Search for the cell housing the specified text and yield its (X, Y) center coordinate. 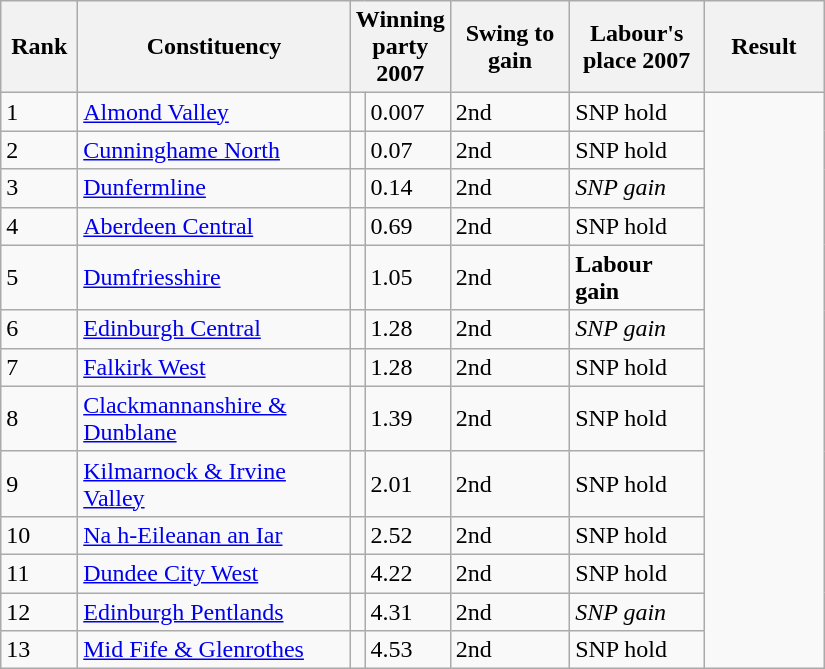
Labour gain (637, 278)
4 (40, 226)
4.31 (408, 611)
Winning party 2007 (400, 47)
13 (40, 650)
1.05 (408, 278)
11 (40, 573)
2.52 (408, 535)
0.07 (408, 150)
1.39 (408, 418)
0.007 (408, 112)
Almond Valley (214, 112)
2 (40, 150)
7 (40, 367)
Dundee City West (214, 573)
Cunninghame North (214, 150)
Rank (40, 47)
5 (40, 278)
Kilmarnock & Irvine Valley (214, 484)
0.14 (408, 188)
Edinburgh Central (214, 329)
Result (764, 47)
2.01 (408, 484)
0.69 (408, 226)
8 (40, 418)
3 (40, 188)
Falkirk West (214, 367)
Edinburgh Pentlands (214, 611)
1 (40, 112)
4.53 (408, 650)
Clackmannanshire & Dunblane (214, 418)
Dumfriesshire (214, 278)
Dunfermline (214, 188)
Swing to gain (510, 47)
Na h-Eileanan an Iar (214, 535)
10 (40, 535)
Constituency (214, 47)
Labour's place 2007 (637, 47)
6 (40, 329)
Mid Fife & Glenrothes (214, 650)
Aberdeen Central (214, 226)
9 (40, 484)
4.22 (408, 573)
12 (40, 611)
